Extract the (x, y) coordinate from the center of the cell holding the provided text.  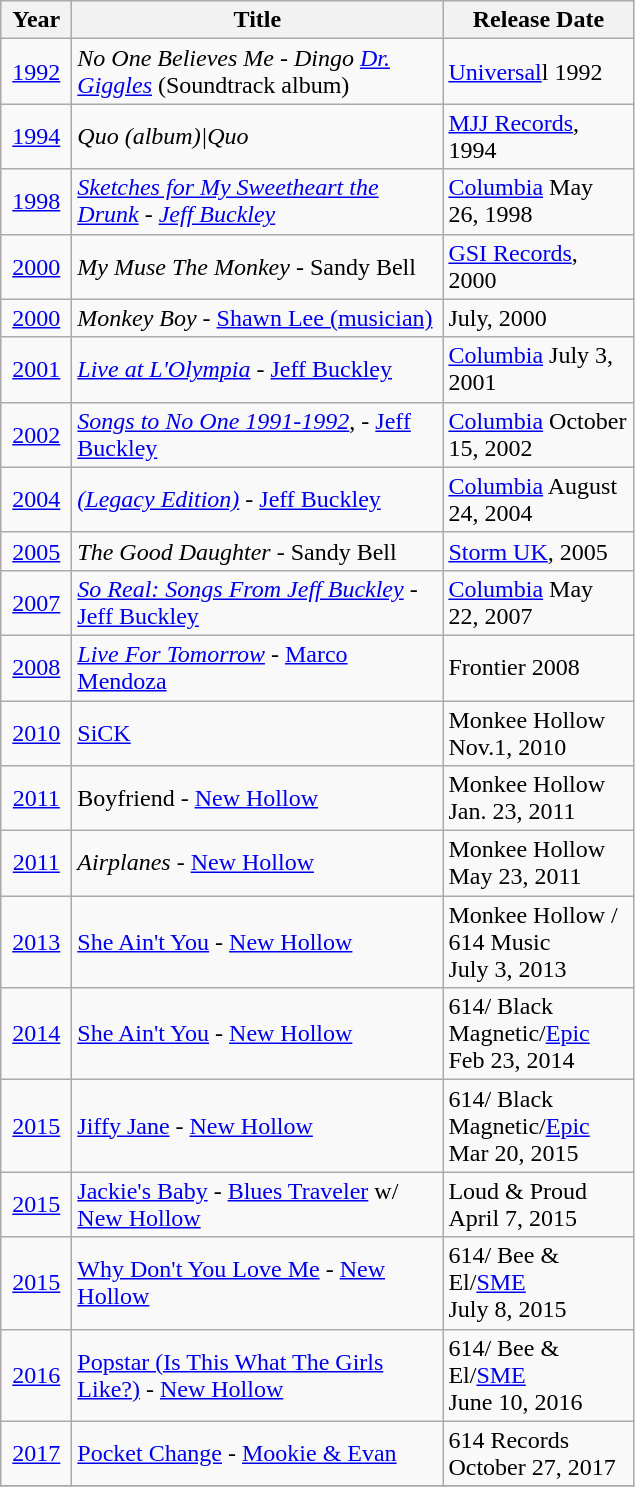
614/ Bee & El/SMEJuly 8, 2015 (538, 1283)
2001 (36, 370)
Boyfriend - New Hollow (258, 798)
2004 (36, 500)
No One Believes Me - Dingo Dr. Giggles (Soundtrack album) (258, 72)
1994 (36, 136)
My Muse The Monkey - Sandy Bell (258, 266)
MJJ Records, 1994 (538, 136)
Airplanes - New Hollow (258, 864)
Live at L'Olympia - Jeff Buckley (258, 370)
Sketches for My Sweetheart the Drunk - Jeff Buckley (258, 202)
July, 2000 (538, 318)
Live For Tomorrow - Marco Mendoza (258, 668)
Release Date (538, 20)
Title (258, 20)
GSI Records, 2000 (538, 266)
Quo (album)|Quo (258, 136)
Columbia July 3, 2001 (538, 370)
2007 (36, 602)
Monkee Hollow May 23, 2011 (538, 864)
Songs to No One 1991-1992, - Jeff Buckley (258, 434)
Columbia May 22, 2007 (538, 602)
Monkee Hollow Nov.1, 2010 (538, 732)
2002 (36, 434)
2005 (36, 551)
So Real: Songs From Jeff Buckley - Jeff Buckley (258, 602)
Columbia October 15, 2002 (538, 434)
(Legacy Edition) - Jeff Buckley (258, 500)
2014 (36, 1034)
Loud & ProudApril 7, 2015 (538, 1204)
Frontier 2008 (538, 668)
Universall 1992 (538, 72)
SiCK (258, 732)
Storm UK, 2005 (538, 551)
Year (36, 20)
614/ Black Magnetic/EpicMar 20, 2015 (538, 1126)
1992 (36, 72)
2017 (36, 1454)
Popstar (Is This What The Girls Like?) - New Hollow (258, 1375)
614/ Bee & El/SMEJune 10, 2016 (538, 1375)
The Good Daughter - Sandy Bell (258, 551)
Pocket Change - Mookie & Evan (258, 1454)
Jackie's Baby - Blues Traveler w/ New Hollow (258, 1204)
Monkee Hollow Jan. 23, 2011 (538, 798)
614/ Black Magnetic/EpicFeb 23, 2014 (538, 1034)
2016 (36, 1375)
Jiffy Jane - New Hollow (258, 1126)
Why Don't You Love Me - New Hollow (258, 1283)
Monkey Boy - Shawn Lee (musician) (258, 318)
Columbia August 24, 2004 (538, 500)
2008 (36, 668)
2013 (36, 942)
Monkee Hollow / 614 MusicJuly 3, 2013 (538, 942)
Columbia May 26, 1998 (538, 202)
2010 (36, 732)
614 RecordsOctober 27, 2017 (538, 1454)
1998 (36, 202)
